Pinpoint the cell where the given text exists, returning its [x, y] midpoint coordinate. 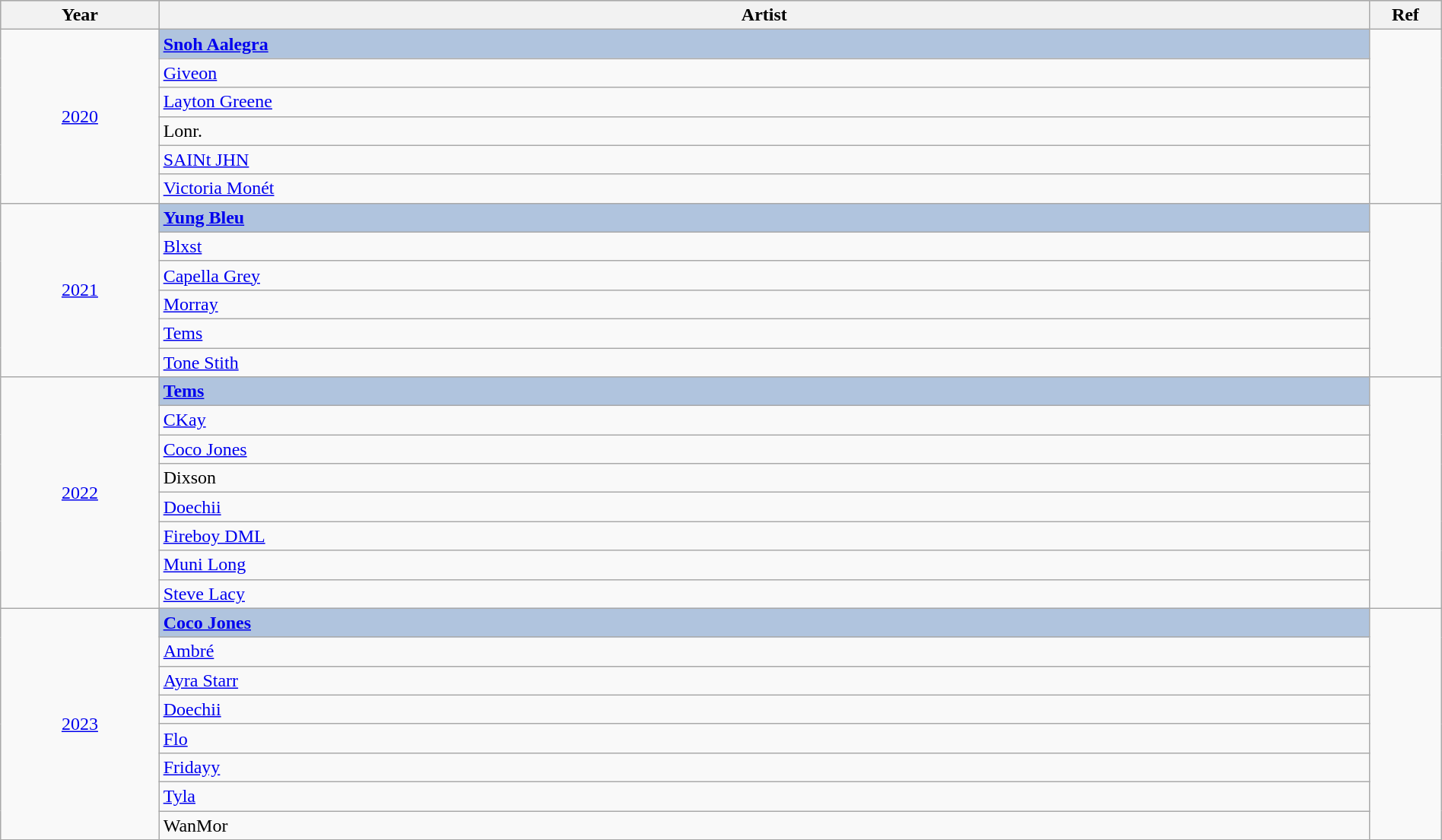
Layton Greene [764, 102]
Capella Grey [764, 275]
Fridayy [764, 767]
SAINt JHN [764, 160]
Fireboy DML [764, 536]
Ayra Starr [764, 680]
2020 [80, 116]
Blxst [764, 246]
Tone Stith [764, 363]
Tyla [764, 796]
Lonr. [764, 131]
Dixson [764, 478]
CKay [764, 420]
Yung Bleu [764, 217]
2021 [80, 290]
2023 [80, 724]
Ref [1405, 15]
Artist [764, 15]
Victoria Monét [764, 189]
Flo [764, 738]
Morray [764, 304]
WanMor [764, 825]
Snoh Aalegra [764, 44]
2022 [80, 493]
Year [80, 15]
Muni Long [764, 565]
Giveon [764, 73]
Steve Lacy [764, 594]
Ambré [764, 651]
